Return the (X, Y) coordinate for the center point of the cell that contains the specified text.  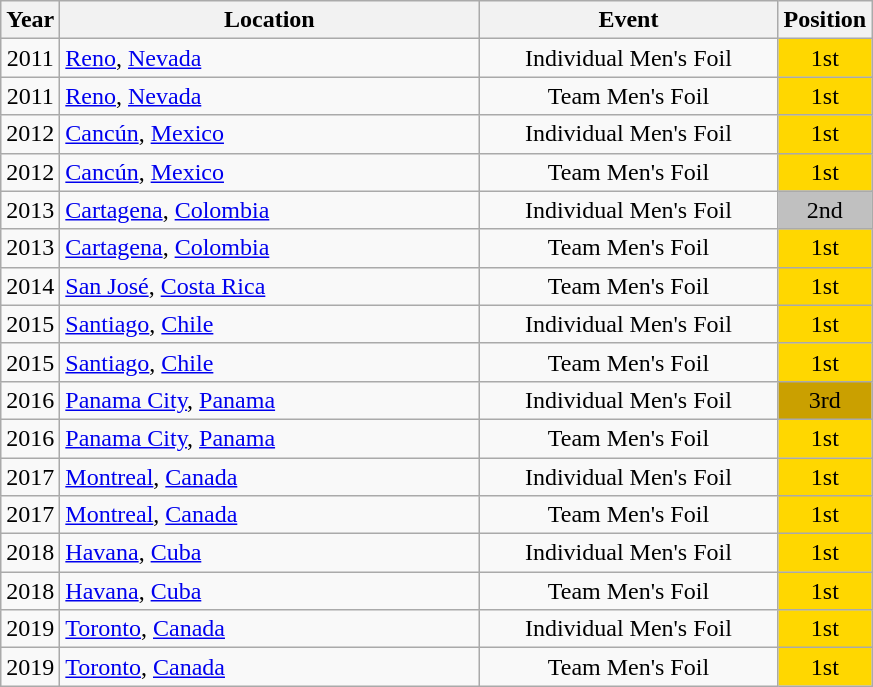
Position (825, 20)
3rd (825, 400)
San José, Costa Rica (270, 286)
Year (30, 20)
2nd (825, 210)
Location (270, 20)
Event (628, 20)
2014 (30, 286)
